Scan for the cell matching the given text and deliver its (x, y) coordinate at center. 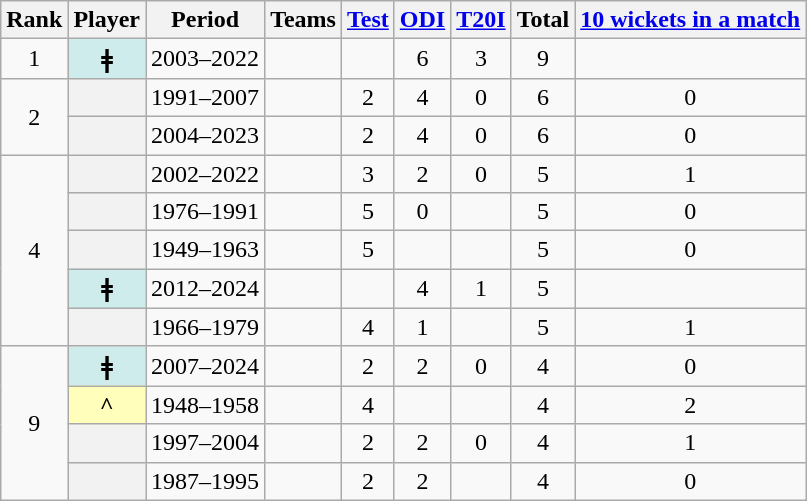
Rank (34, 20)
1987–1995 (206, 481)
^ (107, 405)
T20I (481, 20)
1949–1963 (206, 250)
Period (206, 20)
Test (368, 20)
1966–1979 (206, 327)
2002–2022 (206, 173)
2004–2023 (206, 135)
Teams (304, 20)
ODI (422, 20)
2007–2024 (206, 366)
1976–1991 (206, 212)
10 wickets in a match (690, 20)
1991–2007 (206, 97)
2003–2022 (206, 59)
Player (107, 20)
2012–2024 (206, 289)
Total (543, 20)
1948–1958 (206, 405)
1997–2004 (206, 443)
